Scan for the cell matching the given text and deliver its [x, y] coordinate at center. 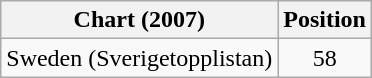
Position [325, 20]
Sweden (Sverigetopplistan) [140, 58]
58 [325, 58]
Chart (2007) [140, 20]
